Scan for the cell matching the given text and deliver its (X, Y) coordinate at center. 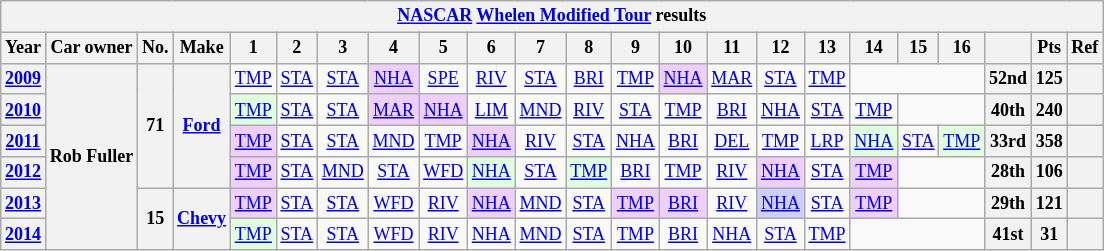
12 (781, 48)
2010 (24, 110)
11 (732, 48)
16 (962, 48)
71 (156, 126)
40th (1008, 110)
Car owner (91, 48)
Pts (1049, 48)
Year (24, 48)
2013 (24, 204)
3 (342, 48)
29th (1008, 204)
Make (202, 48)
No. (156, 48)
28th (1008, 172)
8 (589, 48)
Chevy (202, 219)
9 (636, 48)
41st (1008, 234)
33rd (1008, 140)
6 (491, 48)
Ford (202, 126)
121 (1049, 204)
5 (444, 48)
2 (296, 48)
2009 (24, 78)
106 (1049, 172)
240 (1049, 110)
358 (1049, 140)
125 (1049, 78)
Rob Fuller (91, 156)
NASCAR Whelen Modified Tour results (552, 16)
LRP (827, 140)
LIM (491, 110)
Ref (1085, 48)
2012 (24, 172)
DEL (732, 140)
7 (540, 48)
10 (683, 48)
31 (1049, 234)
2014 (24, 234)
13 (827, 48)
2011 (24, 140)
52nd (1008, 78)
4 (394, 48)
1 (253, 48)
14 (874, 48)
SPE (444, 78)
